Capture the cell that displays the provided text and extract its (x, y) central coordinate. 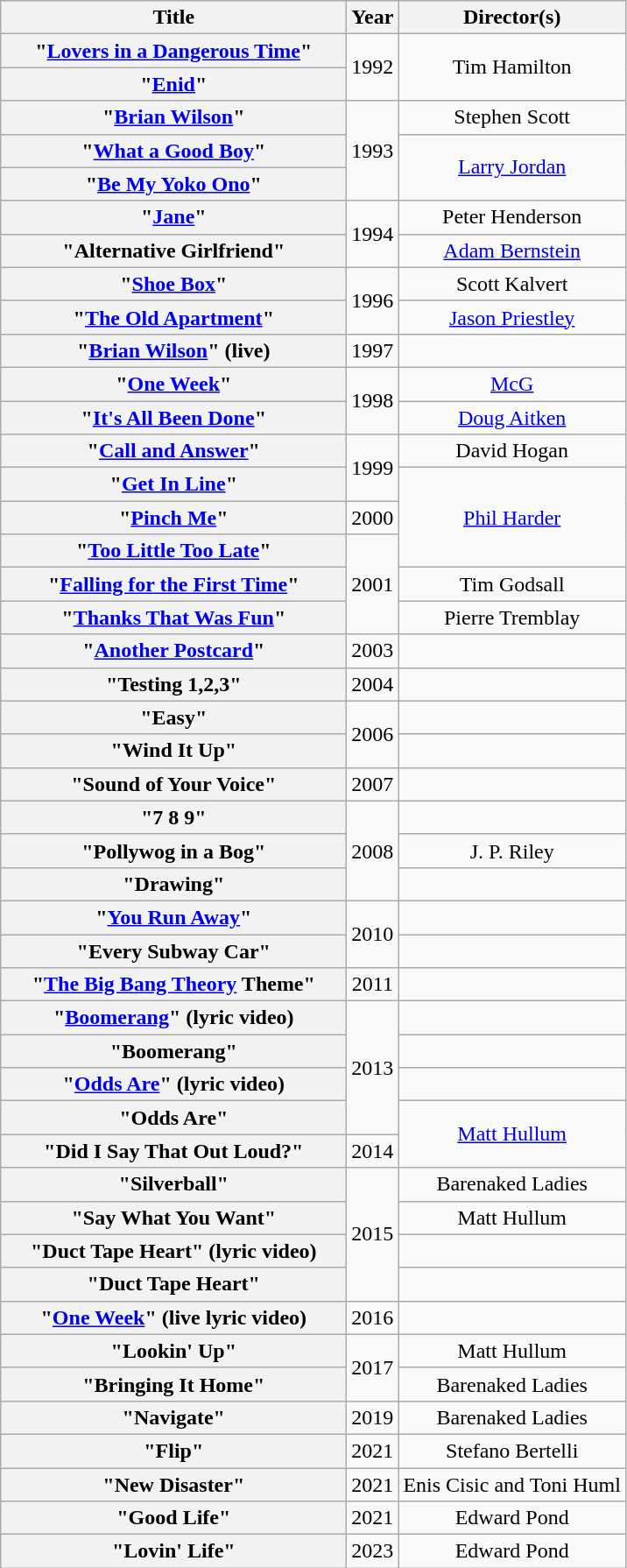
"Shoe Box" (173, 284)
"Lovers in a Dangerous Time" (173, 51)
Year (373, 18)
McG (512, 384)
David Hogan (512, 451)
"Falling for the First Time" (173, 584)
2014 (373, 1151)
"Lookin' Up" (173, 1351)
"New Disaster" (173, 1485)
"Pinch Me" (173, 518)
"Too Little Too Late" (173, 551)
2011 (373, 985)
2006 (373, 734)
Larry Jordan (512, 167)
2019 (373, 1417)
"Odds Are" (173, 1118)
"Another Postcard" (173, 651)
2017 (373, 1367)
"Silverball" (173, 1184)
Title (173, 18)
1993 (373, 151)
"Thanks That Was Fun" (173, 618)
"Pollywog in a Bog" (173, 851)
"Brian Wilson" (live) (173, 350)
2000 (373, 518)
"Brian Wilson" (173, 117)
"The Old Apartment" (173, 317)
2015 (373, 1234)
"Alternative Girlfriend" (173, 251)
"Boomerang" (173, 1051)
2016 (373, 1317)
J. P. Riley (512, 851)
"It's All Been Done" (173, 418)
2010 (373, 934)
Pierre Tremblay (512, 618)
1994 (373, 234)
Phil Harder (512, 518)
1998 (373, 400)
"Enid" (173, 84)
2023 (373, 1551)
2004 (373, 684)
1999 (373, 468)
"One Week" (live lyric video) (173, 1317)
Jason Priestley (512, 317)
"Get In Line" (173, 484)
Director(s) (512, 18)
Adam Bernstein (512, 251)
"Be My Yoko Ono" (173, 184)
"What a Good Boy" (173, 151)
Tim Godsall (512, 584)
"You Run Away" (173, 917)
"Jane" (173, 217)
"Testing 1,2,3" (173, 684)
"Call and Answer" (173, 451)
"Every Subway Car" (173, 950)
Enis Cisic and Toni Huml (512, 1485)
"One Week" (173, 384)
"Navigate" (173, 1417)
"Flip" (173, 1451)
Scott Kalvert (512, 284)
"Lovin' Life" (173, 1551)
"Duct Tape Heart" (173, 1284)
"7 8 9" (173, 817)
"Easy" (173, 717)
1992 (373, 67)
Peter Henderson (512, 217)
2001 (373, 584)
"Bringing It Home" (173, 1384)
"Drawing" (173, 884)
2013 (373, 1068)
"The Big Bang Theory Theme" (173, 985)
Doug Aitken (512, 418)
1996 (373, 300)
"Sound of Your Voice" (173, 784)
Tim Hamilton (512, 67)
"Good Life" (173, 1518)
"Wind It Up" (173, 751)
2003 (373, 651)
2007 (373, 784)
"Did I Say That Out Loud?" (173, 1151)
2008 (373, 851)
Stefano Bertelli (512, 1451)
1997 (373, 350)
"Odds Are" (lyric video) (173, 1084)
"Say What You Want" (173, 1218)
Stephen Scott (512, 117)
"Duct Tape Heart" (lyric video) (173, 1251)
"Boomerang" (lyric video) (173, 1018)
